Capture the cell that displays the provided text and extract its (X, Y) central coordinate. 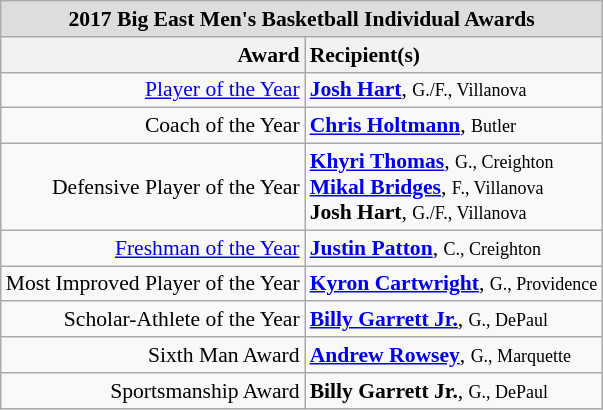
Andrew Rowsey, G., Marquette (454, 355)
Freshman of the Year (153, 248)
Player of the Year (153, 90)
Chris Holtmann, Butler (454, 126)
Kyron Cartwright, G., Providence (454, 284)
Sixth Man Award (153, 355)
Scholar-Athlete of the Year (153, 320)
Sportsmanship Award (153, 391)
Most Improved Player of the Year (153, 284)
Recipient(s) (454, 55)
Justin Patton, C., Creighton (454, 248)
Award (153, 55)
Coach of the Year (153, 126)
Khyri Thomas, G., CreightonMikal Bridges, F., VillanovaJosh Hart, G./F., Villanova (454, 188)
Defensive Player of the Year (153, 188)
Josh Hart, G./F., Villanova (454, 90)
2017 Big East Men's Basketball Individual Awards (302, 19)
